Return the (X, Y) coordinate for the center point of the cell that contains the specified text.  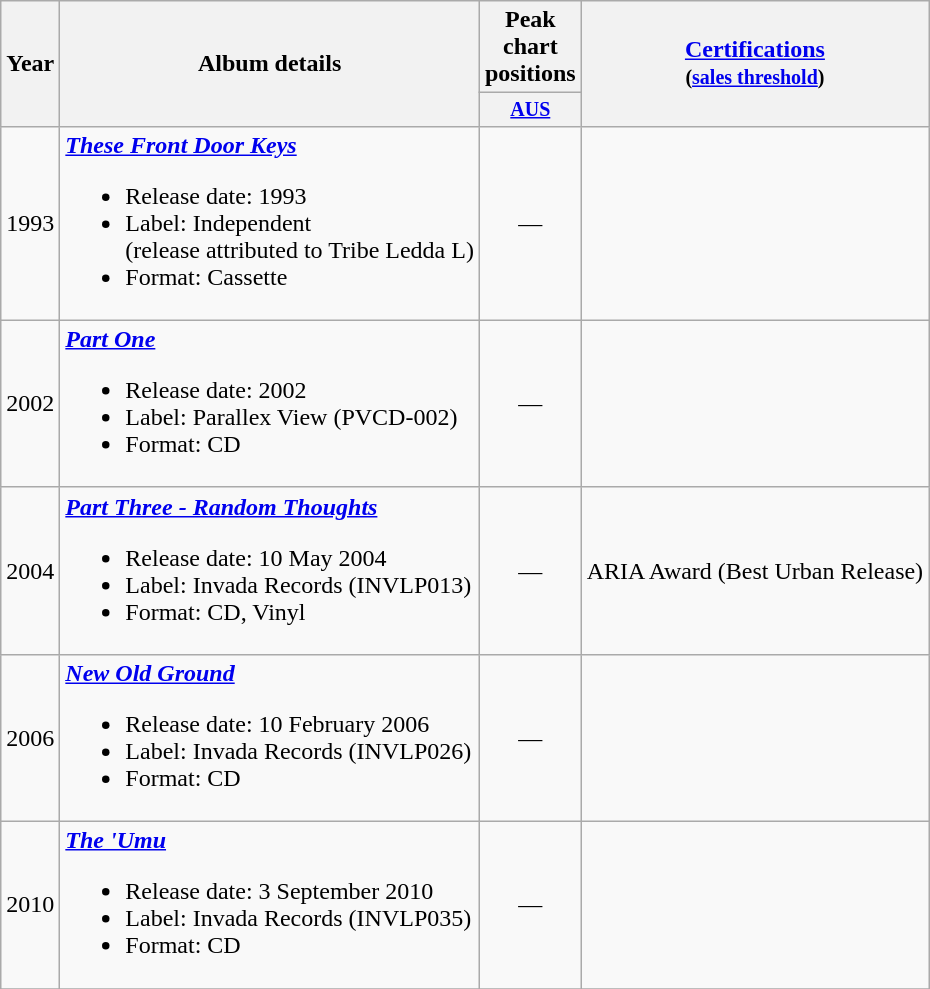
Peak chart positions (530, 47)
Album details (270, 64)
Part Three - Random ThoughtsRelease date: 10 May 2004Label: Invada Records (INVLP013)Format: CD, Vinyl (270, 570)
2010 (30, 906)
AUS (530, 110)
2002 (30, 404)
2004 (30, 570)
ARIA Award (Best Urban Release) (754, 570)
Certifications(sales threshold) (754, 64)
Year (30, 64)
New Old GroundRelease date: 10 February 2006Label: Invada Records (INVLP026)Format: CD (270, 738)
Part OneRelease date: 2002Label: Parallex View (PVCD-002)Format: CD (270, 404)
2006 (30, 738)
These Front Door KeysRelease date: 1993Label: Independent (release attributed to Tribe Ledda L)Format: Cassette (270, 223)
The 'UmuRelease date: 3 September 2010Label: Invada Records (INVLP035)Format: CD (270, 906)
1993 (30, 223)
